Search for the cell housing the specified text and yield its (x, y) center coordinate. 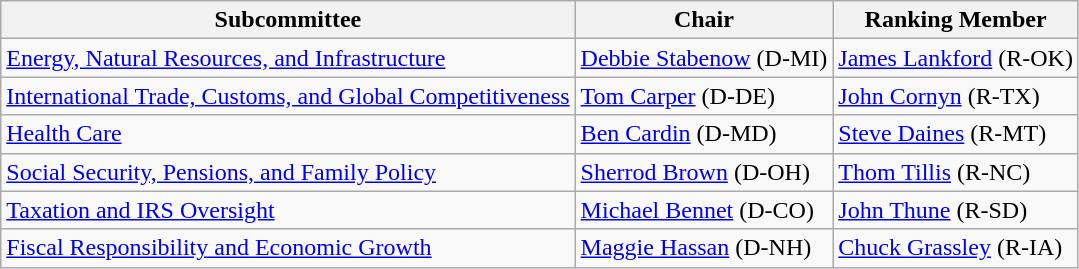
Michael Bennet (D-CO) (704, 210)
Health Care (288, 134)
John Cornyn (R-TX) (956, 96)
Maggie Hassan (D-NH) (704, 248)
Steve Daines (R-MT) (956, 134)
Sherrod Brown (D-OH) (704, 172)
Subcommittee (288, 20)
James Lankford (R-OK) (956, 58)
John Thune (R-SD) (956, 210)
Social Security, Pensions, and Family Policy (288, 172)
Chuck Grassley (R-IA) (956, 248)
Tom Carper (D-DE) (704, 96)
Ranking Member (956, 20)
International Trade, Customs, and Global Competitiveness (288, 96)
Debbie Stabenow (D-MI) (704, 58)
Ben Cardin (D-MD) (704, 134)
Fiscal Responsibility and Economic Growth (288, 248)
Thom Tillis (R-NC) (956, 172)
Chair (704, 20)
Taxation and IRS Oversight (288, 210)
Energy, Natural Resources, and Infrastructure (288, 58)
